Scan for the cell matching the given text and deliver its [x, y] coordinate at center. 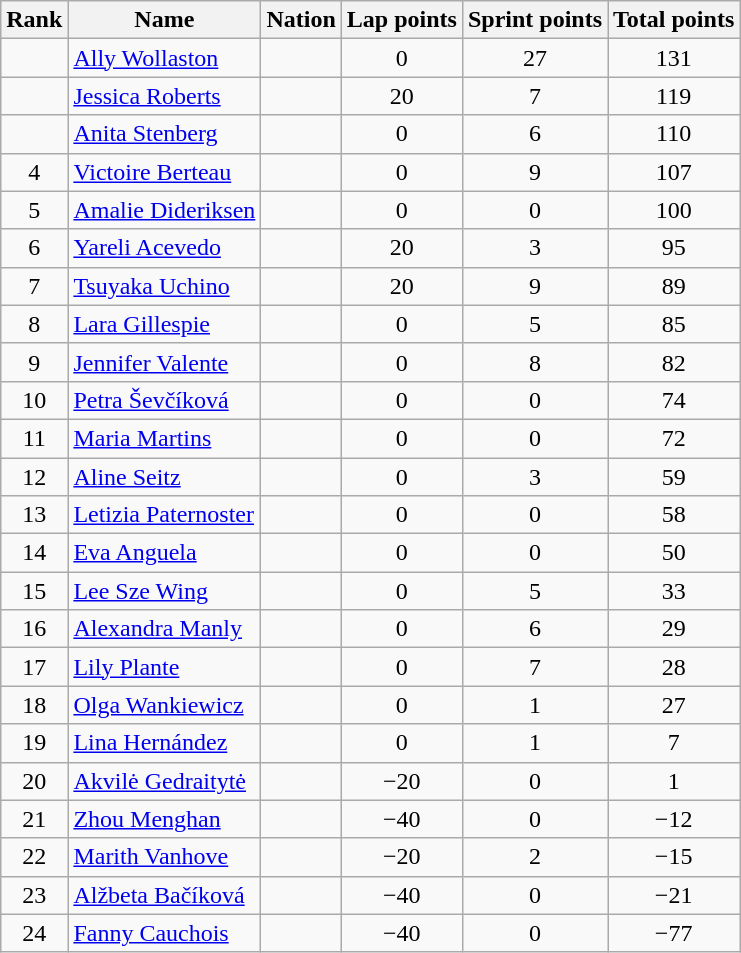
24 [34, 933]
Sprint points [534, 20]
Amalie Dideriksen [164, 210]
4 [34, 172]
19 [34, 743]
Ally Wollaston [164, 58]
Letizia Paternoster [164, 515]
Maria Martins [164, 438]
Lara Gillespie [164, 324]
Fanny Cauchois [164, 933]
33 [674, 591]
18 [34, 705]
110 [674, 134]
72 [674, 438]
Jennifer Valente [164, 362]
2 [534, 857]
Yareli Acevedo [164, 248]
Aline Seitz [164, 477]
131 [674, 58]
17 [34, 667]
−15 [674, 857]
Jessica Roberts [164, 96]
85 [674, 324]
16 [34, 629]
119 [674, 96]
Name [164, 20]
−77 [674, 933]
Rank [34, 20]
50 [674, 553]
59 [674, 477]
11 [34, 438]
100 [674, 210]
Anita Stenberg [164, 134]
Lap points [402, 20]
Total points [674, 20]
10 [34, 400]
22 [34, 857]
Petra Ševčíková [164, 400]
Nation [301, 20]
Alexandra Manly [164, 629]
107 [674, 172]
28 [674, 667]
95 [674, 248]
74 [674, 400]
23 [34, 895]
Lina Hernández [164, 743]
14 [34, 553]
29 [674, 629]
−12 [674, 819]
89 [674, 286]
Akvilė Gedraitytė [164, 781]
Lee Sze Wing [164, 591]
Alžbeta Bačíková [164, 895]
Lily Plante [164, 667]
Victoire Berteau [164, 172]
Olga Wankiewicz [164, 705]
Zhou Menghan [164, 819]
Marith Vanhove [164, 857]
13 [34, 515]
21 [34, 819]
15 [34, 591]
Eva Anguela [164, 553]
58 [674, 515]
82 [674, 362]
−21 [674, 895]
Tsuyaka Uchino [164, 286]
12 [34, 477]
